Locate the cell with the specified text and output its [x, y] center coordinate. 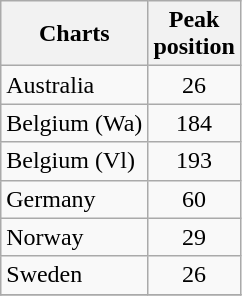
Sweden [74, 275]
Charts [74, 34]
Germany [74, 199]
60 [194, 199]
184 [194, 123]
Belgium (Vl) [74, 161]
29 [194, 237]
Norway [74, 237]
Belgium (Wa) [74, 123]
193 [194, 161]
Peakposition [194, 34]
Australia [74, 85]
